Find where the given text appears and provide that cell's center as (X, Y) coordinate. 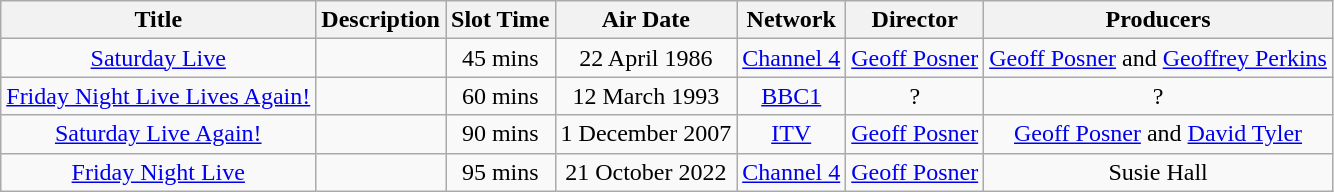
1 December 2007 (646, 134)
45 mins (501, 58)
Friday Night Live (158, 172)
Saturday Live Again! (158, 134)
90 mins (501, 134)
Geoff Posner and David Tyler (1158, 134)
95 mins (501, 172)
Geoff Posner and Geoffrey Perkins (1158, 58)
Saturday Live (158, 58)
12 March 1993 (646, 96)
Director (915, 20)
22 April 1986 (646, 58)
Title (158, 20)
21 October 2022 (646, 172)
60 mins (501, 96)
BBC1 (792, 96)
Description (381, 20)
Slot Time (501, 20)
Air Date (646, 20)
Susie Hall (1158, 172)
Producers (1158, 20)
Friday Night Live Lives Again! (158, 96)
Network (792, 20)
ITV (792, 134)
